For the text-containing cell, return its midpoint in (x, y) coordinate format. 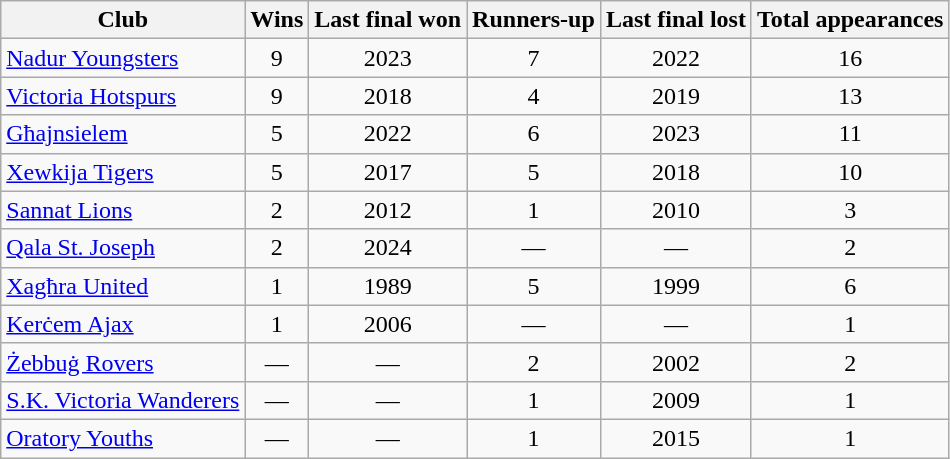
Total appearances (850, 20)
10 (850, 172)
Xewkija Tigers (123, 172)
Oratory Youths (123, 438)
Victoria Hotspurs (123, 96)
3 (850, 210)
Last final lost (676, 20)
11 (850, 134)
2010 (676, 210)
Runners-up (534, 20)
2009 (676, 400)
Qala St. Joseph (123, 248)
2006 (388, 324)
2024 (388, 248)
4 (534, 96)
Żebbuġ Rovers (123, 362)
Wins (277, 20)
2017 (388, 172)
16 (850, 58)
2002 (676, 362)
1999 (676, 286)
Kerċem Ajax (123, 324)
2015 (676, 438)
Nadur Youngsters (123, 58)
Sannat Lions (123, 210)
Għajnsielem (123, 134)
1989 (388, 286)
2019 (676, 96)
2012 (388, 210)
Last final won (388, 20)
7 (534, 58)
S.K. Victoria Wanderers (123, 400)
13 (850, 96)
Xagħra United (123, 286)
Club (123, 20)
